Return (X, Y) of the center of cell containing provided text 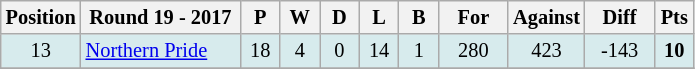
Diff (620, 17)
423 (546, 51)
14 (379, 51)
Against (546, 17)
Northern Pride (161, 51)
Position (41, 17)
4 (300, 51)
18 (260, 51)
Pts (674, 17)
L (379, 17)
For (474, 17)
-143 (620, 51)
13 (41, 51)
B (419, 17)
W (300, 17)
0 (340, 51)
280 (474, 51)
D (340, 17)
1 (419, 51)
10 (674, 51)
P (260, 17)
Round 19 - 2017 (161, 17)
